From the cell containing the given text, extract its center point as (x, y) coordinate. 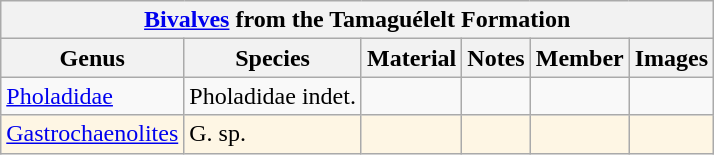
Pholadidae (92, 96)
Species (273, 58)
Notes (496, 58)
Material (411, 58)
Member (580, 58)
Gastrochaenolites (92, 134)
Bivalves from the Tamaguélelt Formation (358, 20)
Images (671, 58)
G. sp. (273, 134)
Genus (92, 58)
Pholadidae indet. (273, 96)
